Determine the [x, y] coordinate at the center of the cell enclosing the given text.  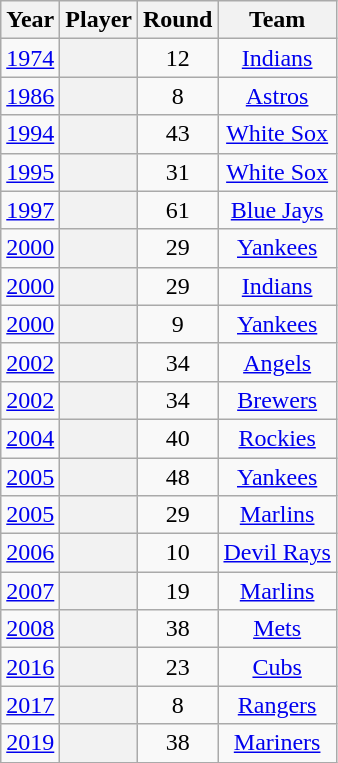
2016 [30, 667]
19 [178, 591]
Angels [277, 362]
Astros [277, 96]
23 [178, 667]
1995 [30, 172]
61 [178, 210]
10 [178, 553]
40 [178, 438]
2017 [30, 705]
Devil Rays [277, 553]
1997 [30, 210]
9 [178, 324]
Brewers [277, 400]
2007 [30, 591]
Player [99, 20]
43 [178, 134]
2006 [30, 553]
Rockies [277, 438]
Year [30, 20]
Mets [277, 629]
Blue Jays [277, 210]
12 [178, 58]
1986 [30, 96]
Mariners [277, 743]
Team [277, 20]
2019 [30, 743]
1994 [30, 134]
Round [178, 20]
2004 [30, 438]
48 [178, 477]
31 [178, 172]
1974 [30, 58]
2008 [30, 629]
Rangers [277, 705]
Cubs [277, 667]
